Return the [x, y] coordinate for the center point of the cell that contains the specified text.  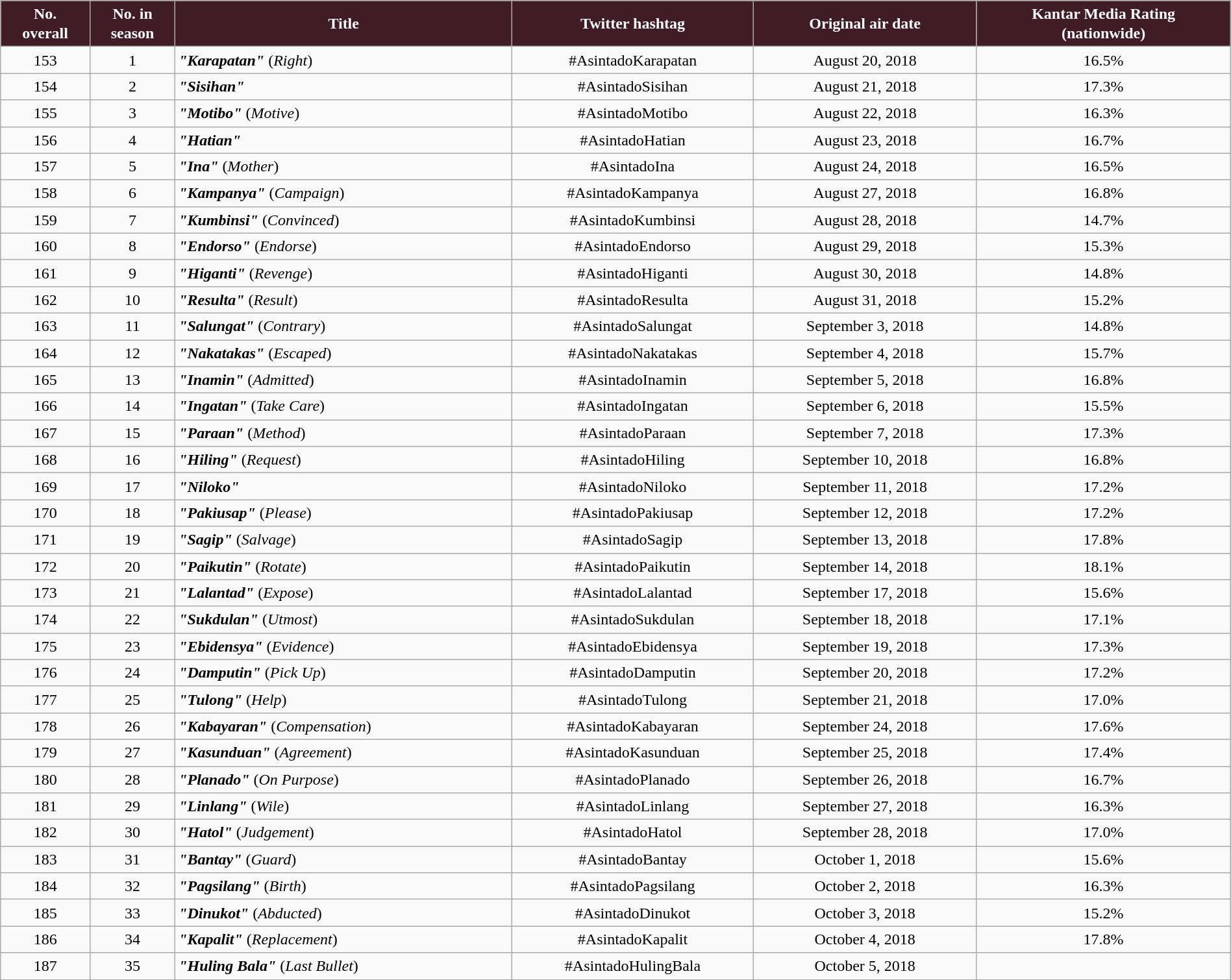
18 [132, 513]
4 [132, 140]
Original air date [865, 23]
34 [132, 940]
182 [45, 833]
"Kampanya" (Campaign) [344, 193]
"Planado" (On Purpose) [344, 779]
"Sisihan" [344, 87]
September 24, 2018 [865, 726]
October 1, 2018 [865, 859]
154 [45, 87]
September 27, 2018 [865, 806]
August 31, 2018 [865, 300]
"Hatian" [344, 140]
"Sukdulan" (Utmost) [344, 619]
169 [45, 487]
25 [132, 700]
13 [132, 380]
#AsintadoResulta [633, 300]
167 [45, 434]
"Kumbinsi" (Convinced) [344, 219]
15 [132, 434]
#AsintadoSagip [633, 540]
#AsintadoNiloko [633, 487]
179 [45, 753]
#AsintadoEndorso [633, 247]
August 28, 2018 [865, 219]
#AsintadoPagsilang [633, 887]
174 [45, 619]
15.7% [1104, 353]
October 2, 2018 [865, 887]
#AsintadoSisihan [633, 87]
August 27, 2018 [865, 193]
#AsintadoDinukot [633, 913]
1 [132, 60]
31 [132, 859]
"Hiling" (Request) [344, 459]
October 3, 2018 [865, 913]
August 24, 2018 [865, 166]
September 7, 2018 [865, 434]
August 29, 2018 [865, 247]
September 17, 2018 [865, 593]
14.7% [1104, 219]
#AsintadoNakatakas [633, 353]
187 [45, 966]
"Higanti" (Revenge) [344, 273]
178 [45, 726]
#AsintadoKasunduan [633, 753]
October 5, 2018 [865, 966]
"Kasunduan" (Agreement) [344, 753]
#AsintadoIngatan [633, 406]
#AsintadoHatol [633, 833]
"Motibo" (Motive) [344, 113]
29 [132, 806]
#AsintadoMotibo [633, 113]
September 20, 2018 [865, 672]
"Inamin" (Admitted) [344, 380]
176 [45, 672]
155 [45, 113]
153 [45, 60]
184 [45, 887]
35 [132, 966]
186 [45, 940]
August 23, 2018 [865, 140]
#AsintadoKabayaran [633, 726]
9 [132, 273]
172 [45, 566]
"Nakatakas" (Escaped) [344, 353]
"Bantay" (Guard) [344, 859]
15.5% [1104, 406]
September 5, 2018 [865, 380]
#AsintadoLinlang [633, 806]
September 6, 2018 [865, 406]
September 11, 2018 [865, 487]
"Endorso" (Endorse) [344, 247]
September 26, 2018 [865, 779]
181 [45, 806]
185 [45, 913]
26 [132, 726]
10 [132, 300]
"Kapalit" (Replacement) [344, 940]
#AsintadoDamputin [633, 672]
Twitter hashtag [633, 23]
3 [132, 113]
17.1% [1104, 619]
"Kabayaran" (Compensation) [344, 726]
September 4, 2018 [865, 353]
16 [132, 459]
No.overall [45, 23]
August 22, 2018 [865, 113]
#AsintadoHulingBala [633, 966]
#AsintadoHiganti [633, 273]
158 [45, 193]
#AsintadoHatian [633, 140]
#AsintadoPaikutin [633, 566]
18.1% [1104, 566]
"Pagsilang" (Birth) [344, 887]
17.6% [1104, 726]
"Damputin" (Pick Up) [344, 672]
#AsintadoBantay [633, 859]
159 [45, 219]
166 [45, 406]
"Paikutin" (Rotate) [344, 566]
11 [132, 326]
157 [45, 166]
#AsintadoLalantad [633, 593]
168 [45, 459]
5 [132, 166]
20 [132, 566]
#AsintadoSalungat [633, 326]
"Paraan" (Method) [344, 434]
September 13, 2018 [865, 540]
#AsintadoHiling [633, 459]
September 18, 2018 [865, 619]
"Resulta" (Result) [344, 300]
"Ingatan" (Take Care) [344, 406]
#AsintadoSukdulan [633, 619]
September 25, 2018 [865, 753]
156 [45, 140]
28 [132, 779]
24 [132, 672]
165 [45, 380]
August 30, 2018 [865, 273]
2 [132, 87]
#AsintadoEbidensya [633, 646]
Kantar Media Rating(nationwide) [1104, 23]
#AsintadoPlanado [633, 779]
"Tulong" (Help) [344, 700]
170 [45, 513]
"Ina" (Mother) [344, 166]
"Huling Bala" (Last Bullet) [344, 966]
#AsintadoKampanya [633, 193]
"Lalantad" (Expose) [344, 593]
#AsintadoIna [633, 166]
6 [132, 193]
17 [132, 487]
15.3% [1104, 247]
27 [132, 753]
7 [132, 219]
September 3, 2018 [865, 326]
September 28, 2018 [865, 833]
September 21, 2018 [865, 700]
"Hatol" (Judgement) [344, 833]
175 [45, 646]
"Sagip" (Salvage) [344, 540]
"Dinukot" (Abducted) [344, 913]
171 [45, 540]
"Ebidensya" (Evidence) [344, 646]
173 [45, 593]
33 [132, 913]
August 21, 2018 [865, 87]
October 4, 2018 [865, 940]
23 [132, 646]
177 [45, 700]
#AsintadoParaan [633, 434]
September 14, 2018 [865, 566]
"Linlang" (Wile) [344, 806]
12 [132, 353]
#AsintadoTulong [633, 700]
"Karapatan" (Right) [344, 60]
17.4% [1104, 753]
September 19, 2018 [865, 646]
"Pakiusap" (Please) [344, 513]
163 [45, 326]
September 12, 2018 [865, 513]
19 [132, 540]
"Niloko" [344, 487]
161 [45, 273]
No. inseason [132, 23]
8 [132, 247]
#AsintadoKarapatan [633, 60]
#AsintadoPakiusap [633, 513]
21 [132, 593]
162 [45, 300]
30 [132, 833]
August 20, 2018 [865, 60]
"Salungat" (Contrary) [344, 326]
160 [45, 247]
14 [132, 406]
#AsintadoKapalit [633, 940]
183 [45, 859]
September 10, 2018 [865, 459]
32 [132, 887]
#AsintadoInamin [633, 380]
180 [45, 779]
Title [344, 23]
164 [45, 353]
#AsintadoKumbinsi [633, 219]
22 [132, 619]
